Locate the cell with the specified text and output its [x, y] center coordinate. 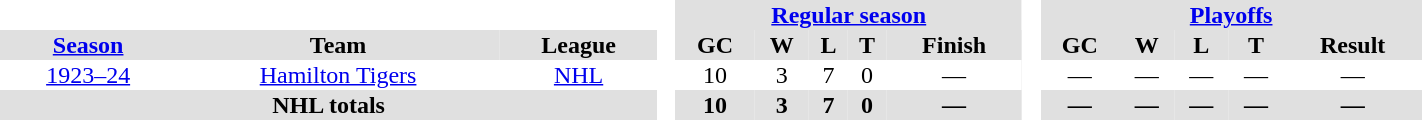
Playoffs [1231, 15]
Regular season [848, 15]
Season [88, 45]
League [578, 45]
Team [338, 45]
NHL totals [328, 105]
Finish [954, 45]
Result [1352, 45]
NHL [578, 75]
Hamilton Tigers [338, 75]
1923–24 [88, 75]
